For the text-containing cell, return its midpoint in (x, y) coordinate format. 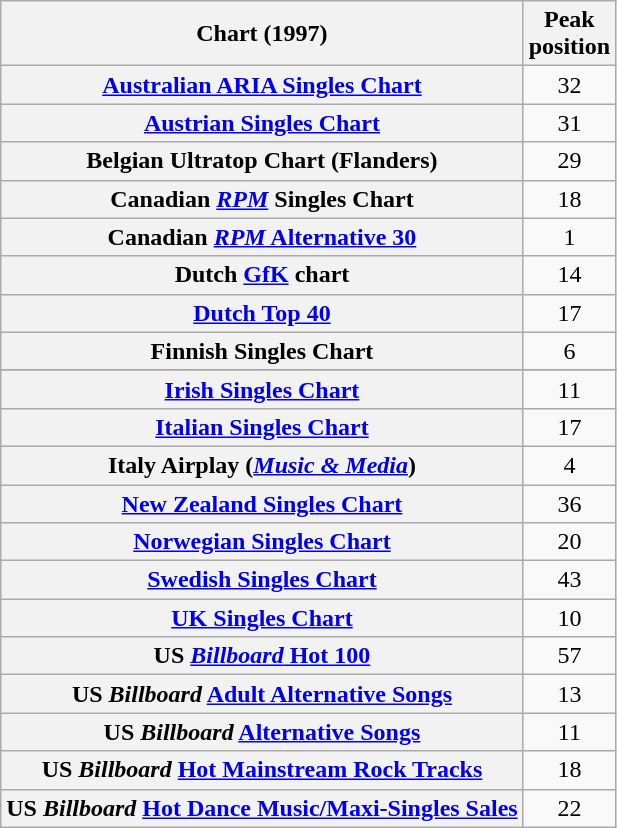
32 (569, 85)
43 (569, 580)
Dutch Top 40 (262, 313)
29 (569, 161)
Chart (1997) (262, 34)
1 (569, 237)
Belgian Ultratop Chart (Flanders) (262, 161)
Italy Airplay (Music & Media) (262, 465)
New Zealand Singles Chart (262, 503)
13 (569, 694)
Irish Singles Chart (262, 389)
Finnish Singles Chart (262, 351)
57 (569, 656)
Peakposition (569, 34)
31 (569, 123)
US Billboard Alternative Songs (262, 732)
4 (569, 465)
Canadian RPM Singles Chart (262, 199)
14 (569, 275)
36 (569, 503)
22 (569, 808)
6 (569, 351)
10 (569, 618)
US Billboard Adult Alternative Songs (262, 694)
Australian ARIA Singles Chart (262, 85)
Canadian RPM Alternative 30 (262, 237)
UK Singles Chart (262, 618)
Swedish Singles Chart (262, 580)
Austrian Singles Chart (262, 123)
Dutch GfK chart (262, 275)
US Billboard Hot Mainstream Rock Tracks (262, 770)
US Billboard Hot 100 (262, 656)
20 (569, 542)
US Billboard Hot Dance Music/Maxi-Singles Sales (262, 808)
Italian Singles Chart (262, 427)
Norwegian Singles Chart (262, 542)
